Determine the (x, y) coordinate at the center of the cell enclosing the given text.  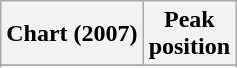
Chart (2007) (72, 34)
Peakposition (189, 34)
